Return the (X, Y) coordinate for the center point of the cell that contains the specified text.  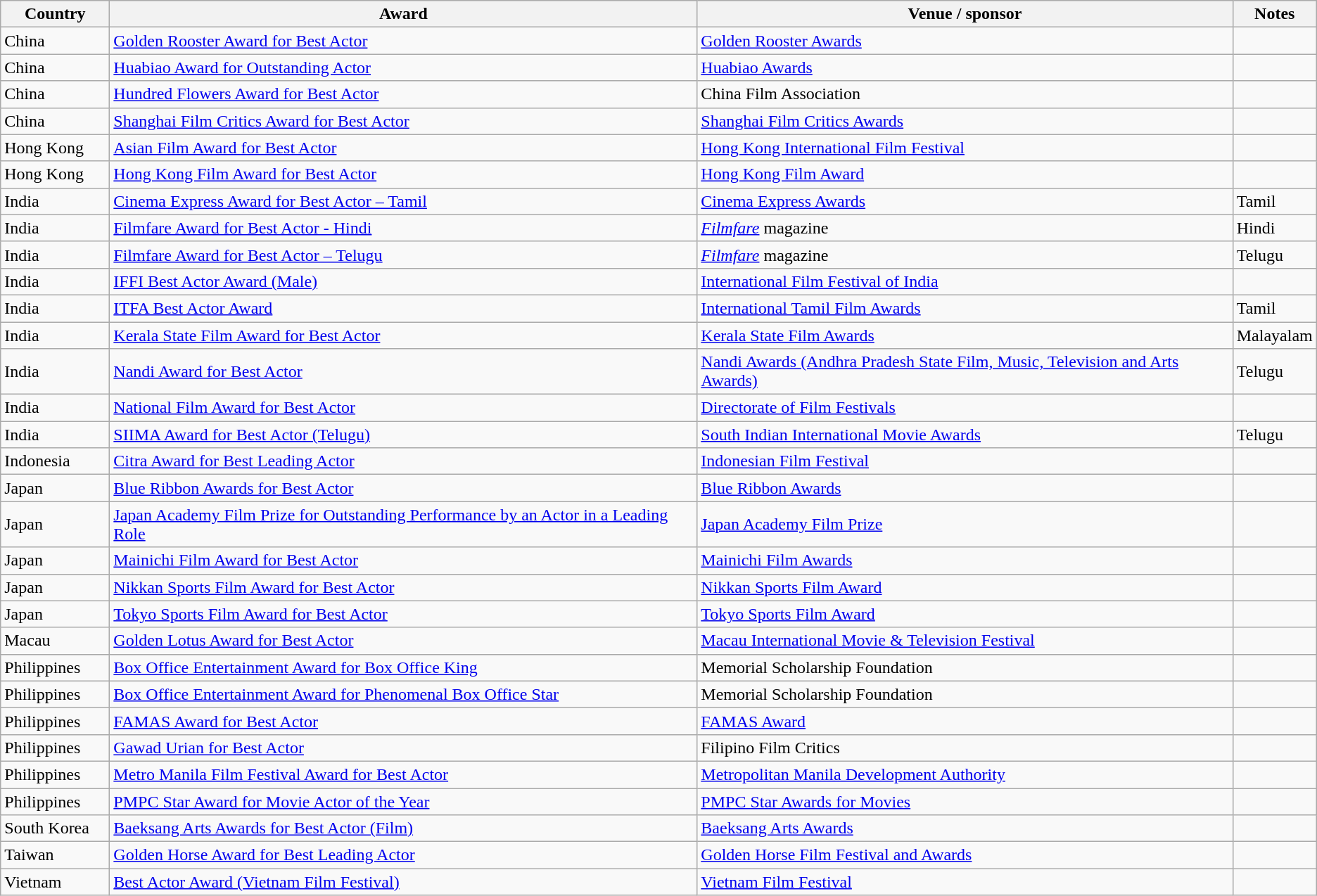
Huabiao Award for Outstanding Actor (404, 68)
ITFA Best Actor Award (404, 308)
Filmfare Award for Best Actor - Hindi (404, 228)
Country (55, 14)
Tokyo Sports Film Award for Best Actor (404, 614)
China Film Association (965, 94)
Mainichi Film Award for Best Actor (404, 561)
FAMAS Award (965, 721)
Hong Kong Film Award for Best Actor (404, 174)
PMPC Star Awards for Movies (965, 801)
SIIMA Award for Best Actor (Telugu) (404, 435)
Asian Film Award for Best Actor (404, 148)
Hundred Flowers Award for Best Actor (404, 94)
National Film Award for Best Actor (404, 408)
Filmfare Award for Best Actor – Telugu (404, 255)
Macau International Movie & Television Festival (965, 641)
Nikkan Sports Film Award for Best Actor (404, 587)
Hong Kong Film Award (965, 174)
Gawad Urian for Best Actor (404, 748)
FAMAS Award for Best Actor (404, 721)
Taiwan (55, 855)
Metropolitan Manila Development Authority (965, 774)
Golden Lotus Award for Best Actor (404, 641)
Best Actor Award (Vietnam Film Festival) (404, 882)
Directorate of Film Festivals (965, 408)
Vietnam Film Festival (965, 882)
Metro Manila Film Festival Award for Best Actor (404, 774)
Golden Horse Film Festival and Awards (965, 855)
Nandi Awards (Andhra Pradesh State Film, Music, Television and Arts Awards) (965, 371)
Indonesia (55, 461)
Award (404, 14)
Kerala State Film Award for Best Actor (404, 335)
Tokyo Sports Film Award (965, 614)
Cinema Express Awards (965, 201)
Hindi (1275, 228)
South Indian International Movie Awards (965, 435)
IFFI Best Actor Award (Male) (404, 281)
Macau (55, 641)
Mainichi Film Awards (965, 561)
Golden Rooster Award for Best Actor (404, 41)
Nandi Award for Best Actor (404, 371)
Shanghai Film Critics Award for Best Actor (404, 121)
Kerala State Film Awards (965, 335)
Baeksang Arts Awards for Best Actor (Film) (404, 828)
Hong Kong International Film Festival (965, 148)
Golden Rooster Awards (965, 41)
Nikkan Sports Film Award (965, 587)
PMPC Star Award for Movie Actor of the Year (404, 801)
Notes (1275, 14)
South Korea (55, 828)
Citra Award for Best Leading Actor (404, 461)
Japan Academy Film Prize for Outstanding Performance by an Actor in a Leading Role (404, 525)
Blue Ribbon Awards (965, 488)
Baeksang Arts Awards (965, 828)
Box Office Entertainment Award for Box Office King (404, 667)
Box Office Entertainment Award for Phenomenal Box Office Star (404, 694)
Vietnam (55, 882)
Blue Ribbon Awards for Best Actor (404, 488)
Golden Horse Award for Best Leading Actor (404, 855)
Cinema Express Award for Best Actor – Tamil (404, 201)
Japan Academy Film Prize (965, 525)
International Film Festival of India (965, 281)
Shanghai Film Critics Awards (965, 121)
Malayalam (1275, 335)
Venue / sponsor (965, 14)
Indonesian Film Festival (965, 461)
International Tamil Film Awards (965, 308)
Filipino Film Critics (965, 748)
Huabiao Awards (965, 68)
